Return [X, Y] of the center of cell containing provided text 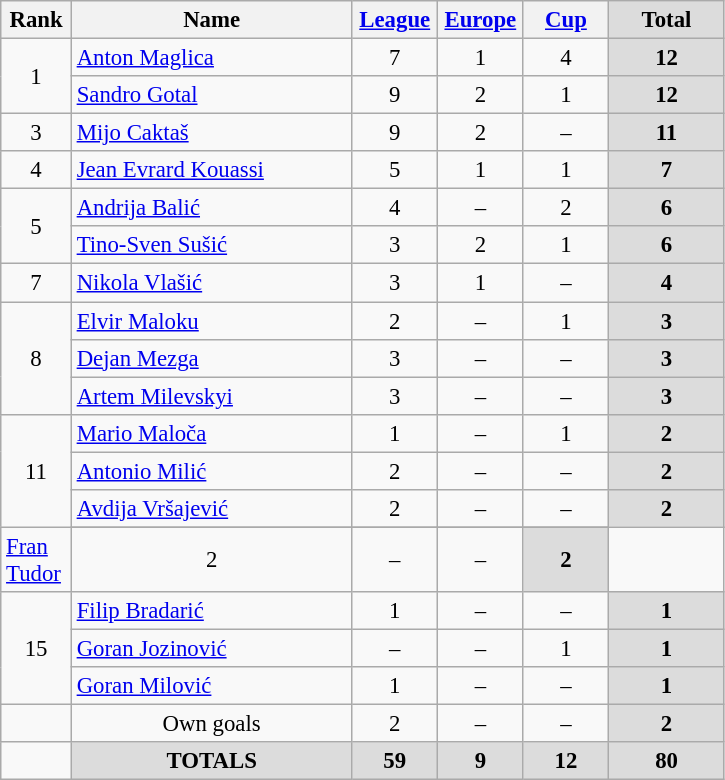
15 [36, 648]
Mijo Caktaš [212, 133]
Own goals [212, 724]
Rank [36, 20]
League [395, 20]
Sandro Gotal [212, 95]
Fran Tudor [36, 560]
Goran Milović [212, 686]
Mario Maloča [212, 433]
Cup [566, 20]
Total [667, 20]
Antonio Milić [212, 471]
59 [395, 761]
Filip Bradarić [212, 611]
Andrija Balić [212, 208]
Tino-Sven Sušić [212, 245]
Nikola Vlašić [212, 283]
8 [36, 358]
Artem Milevskyi [212, 396]
TOTALS [212, 761]
Goran Jozinović [212, 648]
Anton Maglica [212, 58]
Dejan Mezga [212, 358]
Europe [481, 20]
Jean Evrard Kouassi [212, 170]
80 [667, 761]
Avdija Vršajević [212, 509]
Elvir Maloku [212, 321]
Name [212, 20]
